Return [x, y] of the center of cell containing provided text 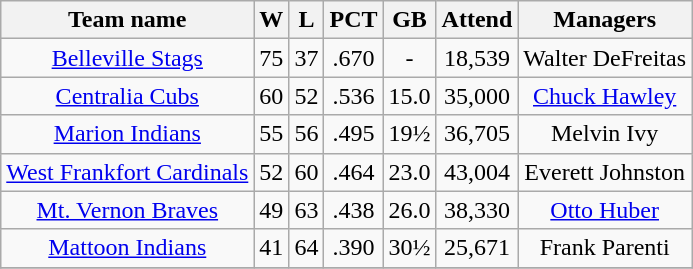
Melvin Ivy [605, 134]
Attend [477, 20]
63 [306, 210]
43,004 [477, 172]
.438 [354, 210]
55 [272, 134]
38,330 [477, 210]
37 [306, 58]
18,539 [477, 58]
25,671 [477, 248]
64 [306, 248]
Frank Parenti [605, 248]
L [306, 20]
19½ [410, 134]
26.0 [410, 210]
Centralia Cubs [128, 96]
23.0 [410, 172]
Managers [605, 20]
Belleville Stags [128, 58]
PCT [354, 20]
.536 [354, 96]
Walter DeFreitas [605, 58]
Team name [128, 20]
Mt. Vernon Braves [128, 210]
Marion Indians [128, 134]
.670 [354, 58]
75 [272, 58]
.464 [354, 172]
56 [306, 134]
Mattoon Indians [128, 248]
- [410, 58]
West Frankfort Cardinals [128, 172]
Everett Johnston [605, 172]
.390 [354, 248]
Chuck Hawley [605, 96]
41 [272, 248]
Otto Huber [605, 210]
W [272, 20]
GB [410, 20]
49 [272, 210]
30½ [410, 248]
36,705 [477, 134]
35,000 [477, 96]
.495 [354, 134]
15.0 [410, 96]
